Scan for the cell matching the given text and deliver its [X, Y] coordinate at center. 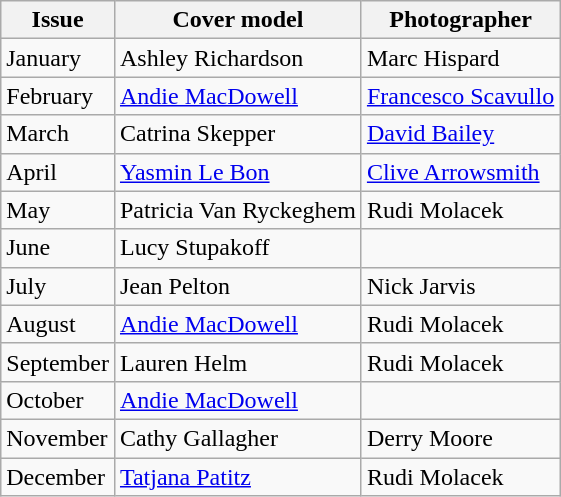
Francesco Scavullo [460, 96]
Tatjana Patitz [238, 477]
August [58, 324]
Yasmin Le Bon [238, 172]
November [58, 438]
January [58, 58]
Marc Hispard [460, 58]
Derry Moore [460, 438]
March [58, 134]
Catrina Skepper [238, 134]
Photographer [460, 20]
David Bailey [460, 134]
Cover model [238, 20]
October [58, 400]
Lauren Helm [238, 362]
September [58, 362]
May [58, 210]
June [58, 248]
Jean Pelton [238, 286]
Issue [58, 20]
February [58, 96]
Lucy Stupakoff [238, 248]
April [58, 172]
July [58, 286]
Patricia Van Ryckeghem [238, 210]
Ashley Richardson [238, 58]
Clive Arrowsmith [460, 172]
Cathy Gallagher [238, 438]
Nick Jarvis [460, 286]
December [58, 477]
